Return the [x, y] coordinate for the center point of the cell that contains the specified text.  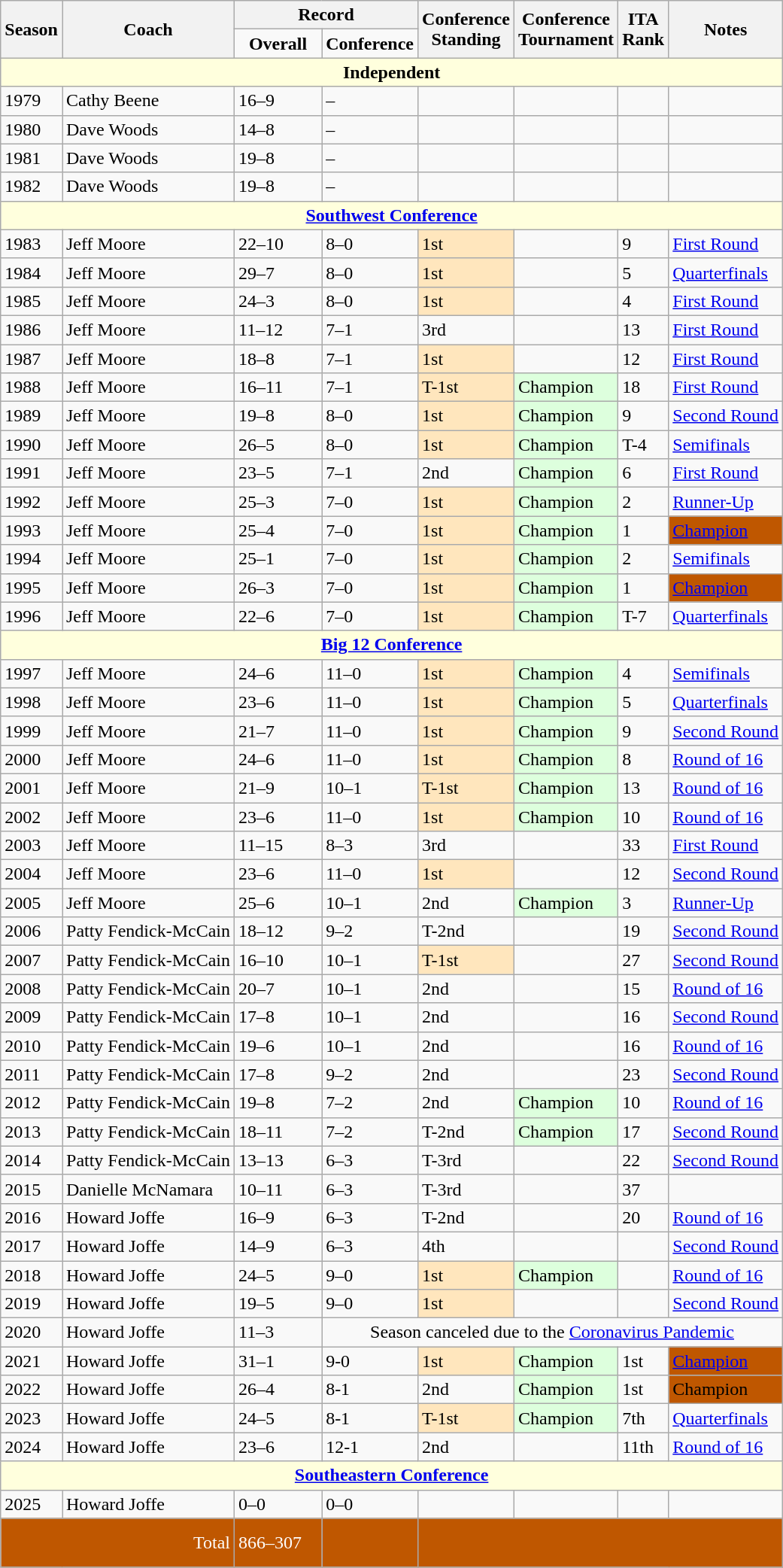
2017 [32, 1246]
1998 [32, 702]
2020 [32, 1332]
2002 [32, 816]
7th [644, 1418]
21–9 [278, 788]
10–11 [278, 1189]
T-7 [644, 616]
1986 [32, 330]
20–7 [278, 989]
Independent [392, 72]
Cathy Beene [147, 101]
11th [644, 1447]
37 [644, 1189]
11–3 [278, 1332]
1987 [32, 359]
31–1 [278, 1361]
23–5 [278, 473]
1980 [32, 129]
22 [644, 1160]
14–9 [278, 1246]
2000 [32, 759]
2023 [32, 1418]
2011 [32, 1074]
Record [326, 15]
1979 [32, 101]
Season [32, 29]
Overall [278, 44]
25–4 [278, 530]
T-4 [644, 445]
23 [644, 1074]
Notes [726, 29]
2004 [32, 874]
1995 [32, 588]
21–7 [278, 731]
22–10 [278, 244]
19–6 [278, 1046]
2012 [32, 1103]
18 [644, 387]
14–8 [278, 129]
Big 12 Conference [392, 645]
19–5 [278, 1304]
18–12 [278, 931]
25–1 [278, 559]
2003 [32, 846]
1985 [32, 301]
11–15 [278, 846]
8 [644, 759]
24–3 [278, 301]
2008 [32, 989]
1991 [32, 473]
2022 [32, 1390]
17 [644, 1132]
13–13 [278, 1160]
2025 [32, 1504]
26–3 [278, 588]
27 [644, 960]
1984 [32, 272]
3 [644, 903]
2007 [32, 960]
6 [644, 473]
25–3 [278, 502]
1982 [32, 187]
2018 [32, 1275]
1988 [32, 387]
26–4 [278, 1390]
20 [644, 1217]
ConferenceTournament [566, 29]
1994 [32, 559]
33 [644, 846]
18–11 [278, 1132]
Season canceled due to the Coronavirus Pandemic [552, 1332]
29–7 [278, 272]
12-1 [370, 1447]
Total [117, 1542]
2013 [32, 1132]
16–11 [278, 387]
4th [466, 1246]
2019 [32, 1304]
1997 [32, 673]
1990 [32, 445]
Southwest Conference [392, 215]
18–8 [278, 359]
11–12 [278, 330]
26–5 [278, 445]
1989 [32, 416]
2024 [32, 1447]
1983 [32, 244]
8–3 [370, 846]
Coach [147, 29]
2001 [32, 788]
19 [644, 931]
1993 [32, 530]
1981 [32, 158]
2016 [32, 1217]
2005 [32, 903]
1999 [32, 731]
16–10 [278, 960]
2015 [32, 1189]
2009 [32, 1017]
2006 [32, 931]
2014 [32, 1160]
25–6 [278, 903]
9-0 [370, 1361]
Danielle McNamara [147, 1189]
1996 [32, 616]
2021 [32, 1361]
1992 [32, 502]
2010 [32, 1046]
Conference [370, 44]
866–307 [278, 1542]
ConferenceStanding [466, 29]
22–6 [278, 616]
15 [644, 989]
ITARank [644, 29]
Southeastern Conference [392, 1475]
